Locate the cell with the specified text and output its (X, Y) center coordinate. 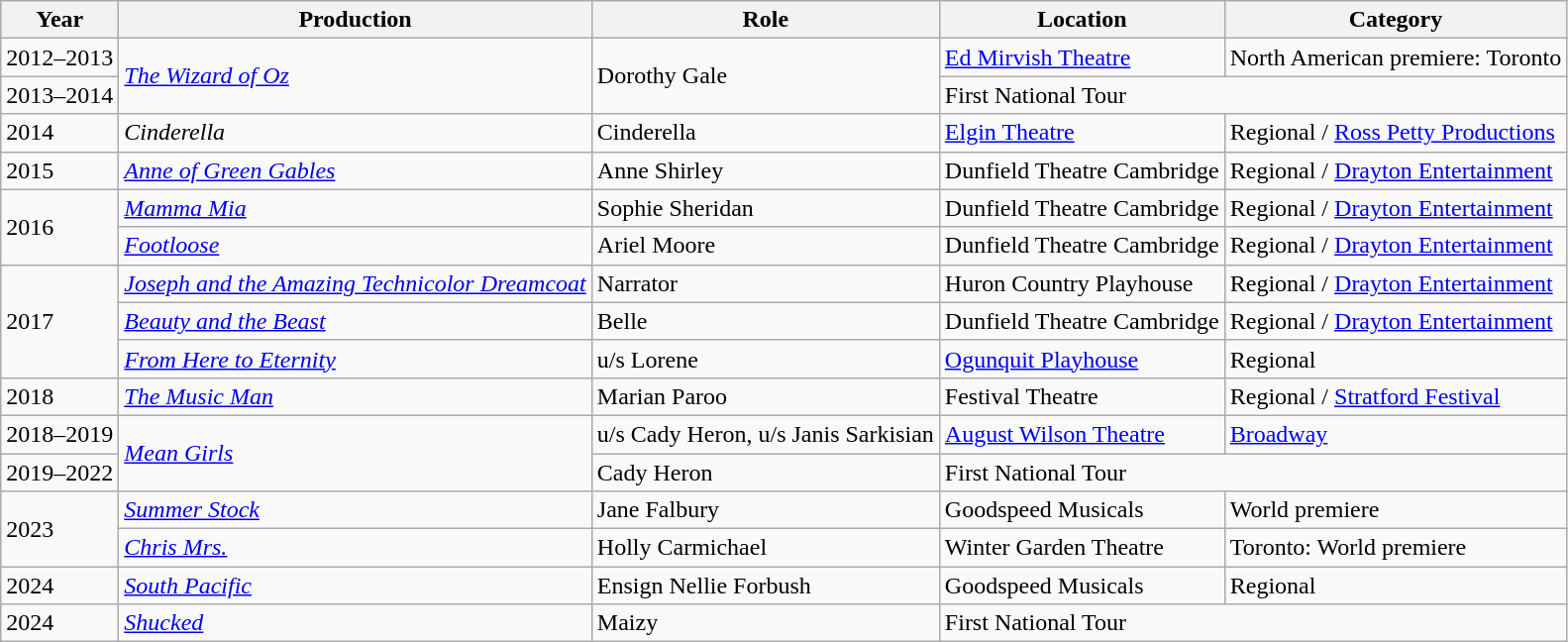
Narrator (765, 283)
Cady Heron (765, 473)
Role (765, 20)
Festival Theatre (1082, 396)
Ariel Moore (765, 246)
August Wilson Theatre (1082, 434)
Joseph and the Amazing Technicolor Dreamcoat (355, 283)
2018–2019 (59, 434)
Ed Mirvish Theatre (1082, 57)
Mamma Mia (355, 208)
2023 (59, 529)
Winter Garden Theatre (1082, 548)
2018 (59, 396)
2013–2014 (59, 95)
u/s Lorene (765, 359)
Regional / Ross Petty Productions (1396, 133)
Mean Girls (355, 453)
2017 (59, 321)
2016 (59, 227)
Ensign Nellie Forbush (765, 586)
South Pacific (355, 586)
North American premiere: Toronto (1396, 57)
Dorothy Gale (765, 76)
Chris Mrs. (355, 548)
Huron Country Playhouse (1082, 283)
Regional / Stratford Festival (1396, 396)
Location (1082, 20)
Broadway (1396, 434)
Holly Carmichael (765, 548)
The Music Man (355, 396)
Year (59, 20)
2014 (59, 133)
Marian Paroo (765, 396)
Belle (765, 321)
2019–2022 (59, 473)
Toronto: World premiere (1396, 548)
2012–2013 (59, 57)
Maizy (765, 623)
Shucked (355, 623)
u/s Cady Heron, u/s Janis Sarkisian (765, 434)
Anne Shirley (765, 170)
Footloose (355, 246)
Beauty and the Beast (355, 321)
Summer Stock (355, 510)
Sophie Sheridan (765, 208)
Elgin Theatre (1082, 133)
Ogunquit Playhouse (1082, 359)
Anne of Green Gables (355, 170)
World premiere (1396, 510)
Jane Falbury (765, 510)
The Wizard of Oz (355, 76)
Production (355, 20)
From Here to Eternity (355, 359)
2015 (59, 170)
Category (1396, 20)
